Return (X, Y) of the center of cell containing provided text 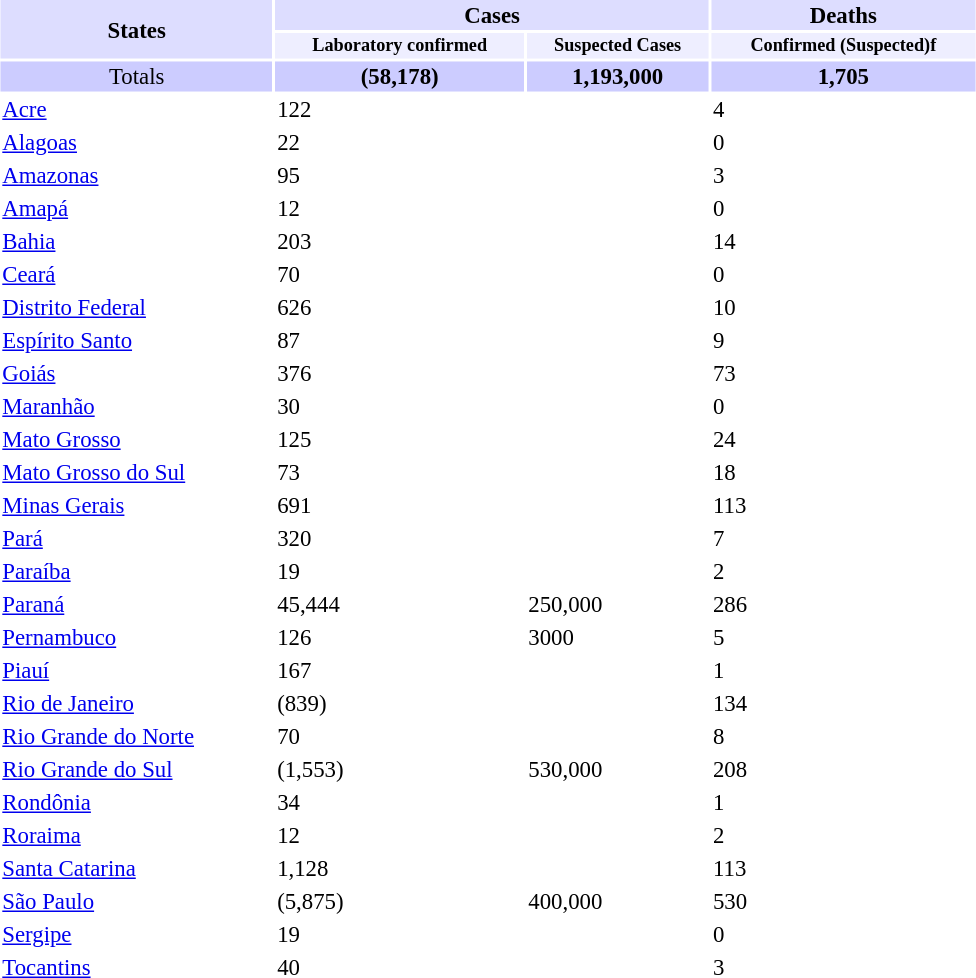
Espírito Santo (137, 341)
167 (400, 671)
400,000 (618, 901)
(58,178) (400, 77)
24 (843, 439)
Goiás (137, 373)
Alagoas (137, 143)
Cases (492, 15)
18 (843, 473)
87 (400, 341)
Bahia (137, 241)
203 (400, 241)
691 (400, 505)
45,444 (400, 605)
Minas Gerais (137, 505)
34 (400, 803)
Rondônia (137, 803)
Acre (137, 109)
208 (843, 769)
Confirmed (Suspected)f (843, 46)
5 (843, 637)
122 (400, 109)
95 (400, 175)
Amazonas (137, 175)
Amapá (137, 209)
30 (400, 407)
125 (400, 439)
Maranhão (137, 407)
126 (400, 637)
320 (400, 539)
Piauí (137, 671)
Laboratory confirmed (400, 46)
10 (843, 307)
376 (400, 373)
1,705 (843, 77)
Pará (137, 539)
Sergipe (137, 935)
Suspected Cases (618, 46)
4 (843, 109)
Totals (137, 77)
3000 (618, 637)
9 (843, 341)
Rio Grande do Norte (137, 737)
Roraima (137, 835)
530 (843, 901)
3 (843, 175)
530,000 (618, 769)
Pernambuco (137, 637)
Deaths (843, 15)
134 (843, 703)
286 (843, 605)
7 (843, 539)
(1,553) (400, 769)
States (137, 29)
14 (843, 241)
São Paulo (137, 901)
Paraíba (137, 571)
(5,875) (400, 901)
Mato Grosso (137, 439)
1,128 (400, 869)
Rio de Janeiro (137, 703)
22 (400, 143)
Distrito Federal (137, 307)
Santa Catarina (137, 869)
Ceará (137, 275)
(839) (400, 703)
Mato Grosso do Sul (137, 473)
250,000 (618, 605)
Paraná (137, 605)
626 (400, 307)
Rio Grande do Sul (137, 769)
1,193,000 (618, 77)
8 (843, 737)
